Find where the given text appears and provide that cell's center as [x, y] coordinate. 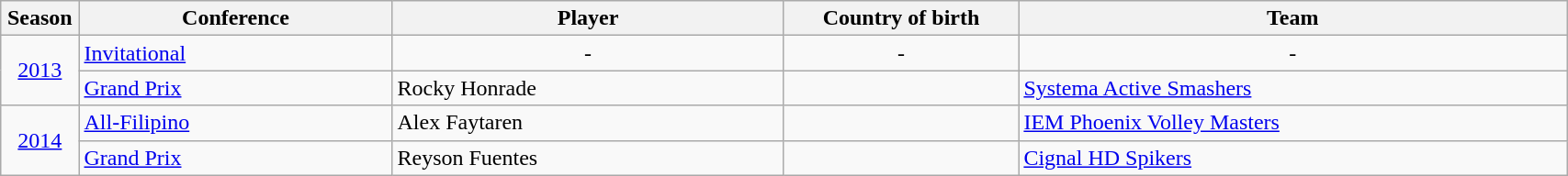
Team [1293, 18]
Reyson Fuentes [588, 158]
Season [40, 18]
Alex Faytaren [588, 123]
Conference [235, 18]
Cignal HD Spikers [1293, 158]
2014 [40, 140]
All-Filipino [235, 123]
Rocky Honrade [588, 88]
Systema Active Smashers [1293, 88]
2013 [40, 71]
Country of birth [901, 18]
Invitational [235, 53]
Player [588, 18]
IEM Phoenix Volley Masters [1293, 123]
